Return (x, y) of the center of cell containing provided text 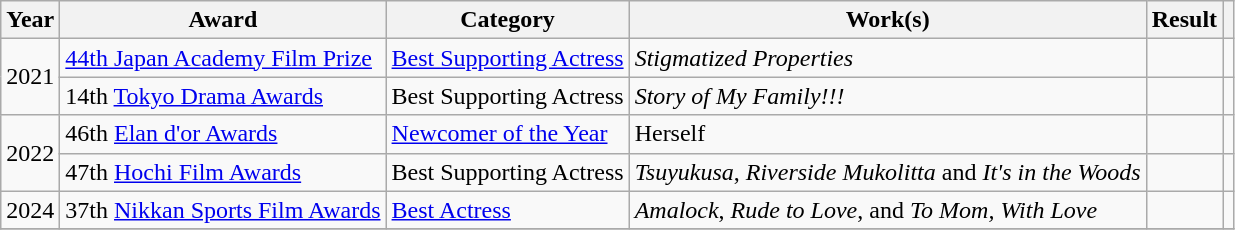
Year (30, 20)
14th Tokyo Drama Awards (223, 96)
Work(s) (888, 20)
Amalock, Rude to Love, and To Mom, With Love (888, 210)
2022 (30, 153)
2024 (30, 210)
Award (223, 20)
Newcomer of the Year (508, 134)
Herself (888, 134)
47th Hochi Film Awards (223, 172)
Best Actress (508, 210)
Story of My Family!!! (888, 96)
Stigmatized Properties (888, 58)
Tsuyukusa, Riverside Mukolitta and It's in the Woods (888, 172)
46th Elan d'or Awards (223, 134)
44th Japan Academy Film Prize (223, 58)
Category (508, 20)
2021 (30, 77)
37th Nikkan Sports Film Awards (223, 210)
Result (1184, 20)
